Identify which cell holds the provided text, then report its (X, Y) central coordinate. 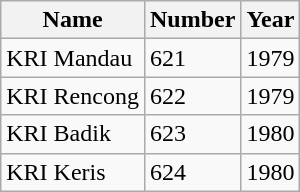
Number (192, 20)
623 (192, 134)
Year (270, 20)
Name (73, 20)
KRI Badik (73, 134)
622 (192, 96)
KRI Rencong (73, 96)
KRI Keris (73, 172)
621 (192, 58)
624 (192, 172)
KRI Mandau (73, 58)
